Capture the cell that displays the provided text and extract its [x, y] central coordinate. 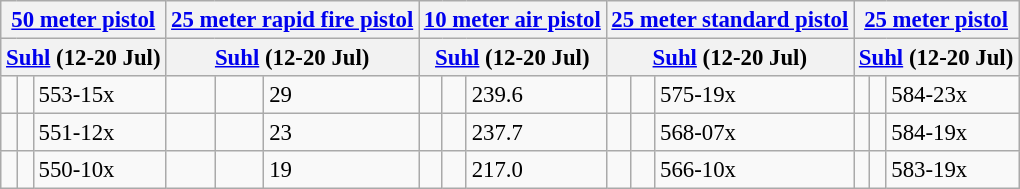
550-10x [100, 170]
237.7 [536, 133]
19 [342, 170]
217.0 [536, 170]
584-23x [952, 95]
50 meter pistol [84, 20]
584-19x [952, 133]
23 [342, 133]
29 [342, 95]
575-19x [754, 95]
551-12x [100, 133]
25 meter standard pistol [730, 20]
583-19x [952, 170]
568-07x [754, 133]
25 meter pistol [936, 20]
553-15x [100, 95]
25 meter rapid fire pistol [292, 20]
566-10x [754, 170]
10 meter air pistol [513, 20]
239.6 [536, 95]
